Pinpoint the cell where the given text exists, returning its (x, y) midpoint coordinate. 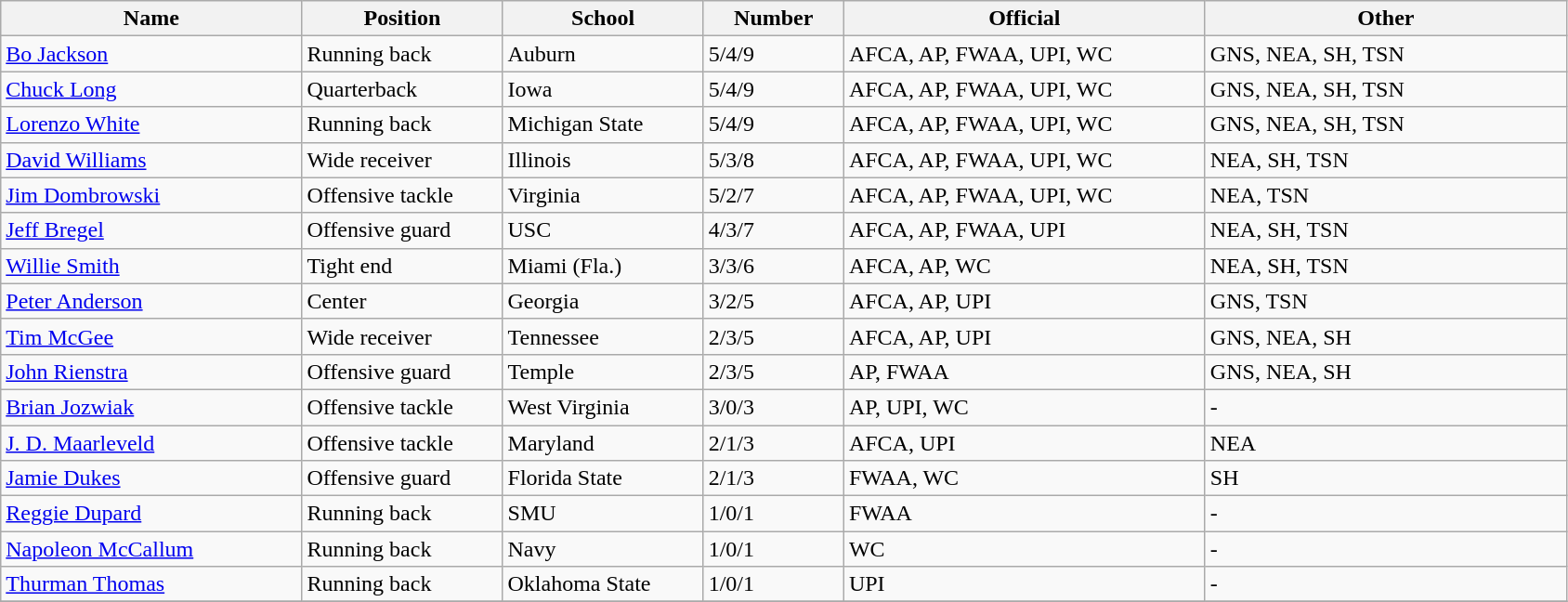
Tight end (402, 266)
4/3/7 (773, 230)
Thurman Thomas (151, 584)
Florida State (603, 478)
Illinois (603, 160)
John Rienstra (151, 372)
NEA, TSN (1386, 195)
Official (1024, 19)
FWAA, WC (1024, 478)
Georgia (603, 301)
Tennessee (603, 336)
Willie Smith (151, 266)
Miami (Fla.) (603, 266)
SMU (603, 514)
Number (773, 19)
AFCA, AP, FWAA, UPI (1024, 230)
Virginia (603, 195)
Brian Jozwiak (151, 407)
AP, UPI, WC (1024, 407)
J. D. Maarleveld (151, 443)
Iowa (603, 89)
Bo Jackson (151, 54)
WC (1024, 549)
3/0/3 (773, 407)
Chuck Long (151, 89)
School (603, 19)
David Williams (151, 160)
AFCA, AP, WC (1024, 266)
3/3/6 (773, 266)
Tim McGee (151, 336)
Michigan State (603, 124)
SH (1386, 478)
Center (402, 301)
Napoleon McCallum (151, 549)
Temple (603, 372)
Maryland (603, 443)
Navy (603, 549)
5/2/7 (773, 195)
Lorenzo White (151, 124)
Quarterback (402, 89)
5/3/8 (773, 160)
FWAA (1024, 514)
Oklahoma State (603, 584)
Peter Anderson (151, 301)
Jim Dombrowski (151, 195)
Position (402, 19)
Other (1386, 19)
NEA (1386, 443)
Reggie Dupard (151, 514)
Auburn (603, 54)
USC (603, 230)
Name (151, 19)
GNS, TSN (1386, 301)
UPI (1024, 584)
Jeff Bregel (151, 230)
Jamie Dukes (151, 478)
AP, FWAA (1024, 372)
AFCA, UPI (1024, 443)
West Virginia (603, 407)
3/2/5 (773, 301)
